Output the [x, y] coordinate of the center of the cell containing the given text.  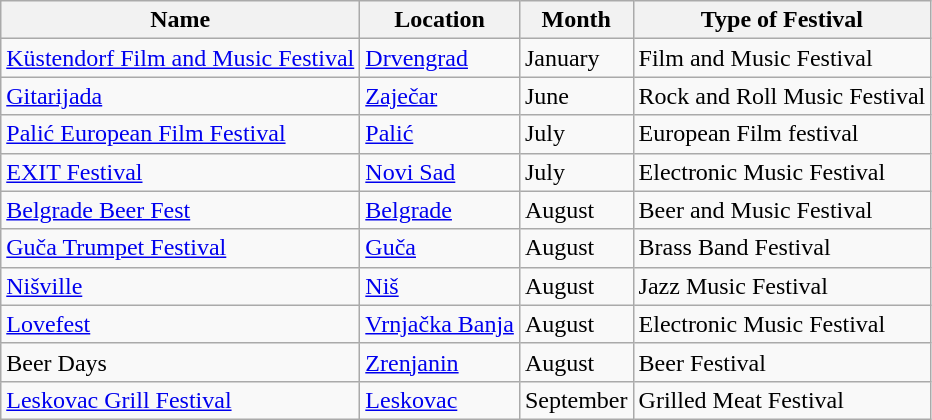
Leskovac [440, 400]
Belgrade Beer Fest [180, 210]
Palić [440, 134]
Vrnjačka Banja [440, 324]
Gitarijada [180, 96]
September [576, 400]
Jazz Music Festival [782, 286]
Location [440, 20]
Brass Band Festival [782, 248]
Zaječar [440, 96]
Type of Festival [782, 20]
Name [180, 20]
Drvengrad [440, 58]
June [576, 96]
Beer Festival [782, 362]
Leskovac Grill Festival [180, 400]
European Film festival [782, 134]
Niš [440, 286]
Guča [440, 248]
Grilled Meat Festival [782, 400]
Guča Trumpet Festival [180, 248]
Zrenjanin [440, 362]
Novi Sad [440, 172]
Lovefest [180, 324]
Rock and Roll Music Festival [782, 96]
EXIT Festival [180, 172]
Film and Music Festival [782, 58]
Beer and Music Festival [782, 210]
Beer Days [180, 362]
Belgrade [440, 210]
Nišville [180, 286]
Küstendorf Film and Music Festival [180, 58]
January [576, 58]
Palić European Film Festival [180, 134]
Month [576, 20]
